Scan for the cell matching the given text and deliver its (X, Y) coordinate at center. 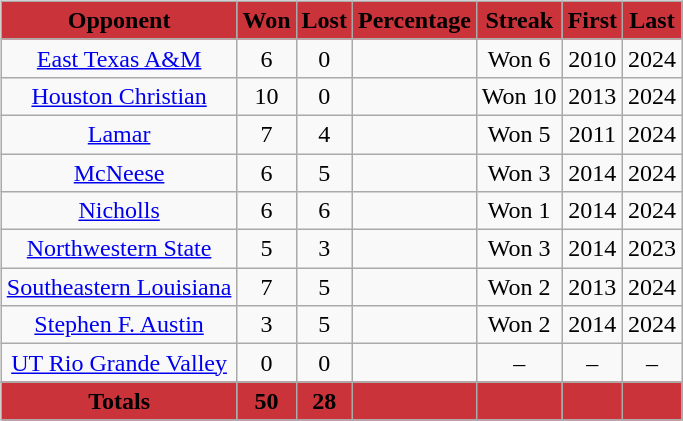
28 (324, 401)
Stephen F. Austin (119, 325)
Northwestern State (119, 249)
2023 (652, 249)
East Texas A&M (119, 58)
10 (266, 96)
2011 (592, 134)
50 (266, 401)
Houston Christian (119, 96)
2010 (592, 58)
Last (652, 20)
Nicholls (119, 211)
Lamar (119, 134)
Won (266, 20)
Won 5 (519, 134)
Streak (519, 20)
Won 6 (519, 58)
UT Rio Grande Valley (119, 363)
McNeese (119, 173)
Percentage (414, 20)
Southeastern Louisiana (119, 287)
First (592, 20)
Lost (324, 20)
Won 10 (519, 96)
4 (324, 134)
Opponent (119, 20)
Won 1 (519, 211)
Totals (119, 401)
